Determine the [X, Y] coordinate at the center of the cell enclosing the given text.  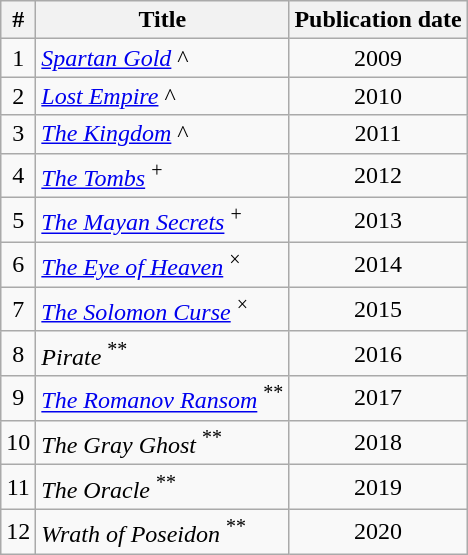
2012 [378, 176]
2013 [378, 220]
6 [18, 264]
The Kingdom ^ [162, 134]
2011 [378, 134]
5 [18, 220]
10 [18, 442]
2014 [378, 264]
The Romanov Ransom ** [162, 398]
Pirate ** [162, 354]
The Oracle ** [162, 488]
The Tombs + [162, 176]
Publication date [378, 20]
# [18, 20]
2009 [378, 58]
7 [18, 310]
4 [18, 176]
9 [18, 398]
2010 [378, 96]
2015 [378, 310]
2017 [378, 398]
The Mayan Secrets + [162, 220]
Lost Empire ^ [162, 96]
2016 [378, 354]
Title [162, 20]
11 [18, 488]
2019 [378, 488]
3 [18, 134]
The Eye of Heaven × [162, 264]
8 [18, 354]
The Gray Ghost ** [162, 442]
Wrath of Poseidon ** [162, 532]
2020 [378, 532]
2 [18, 96]
1 [18, 58]
The Solomon Curse × [162, 310]
Spartan Gold ^ [162, 58]
12 [18, 532]
2018 [378, 442]
